For the text-containing cell, return its midpoint in [X, Y] coordinate format. 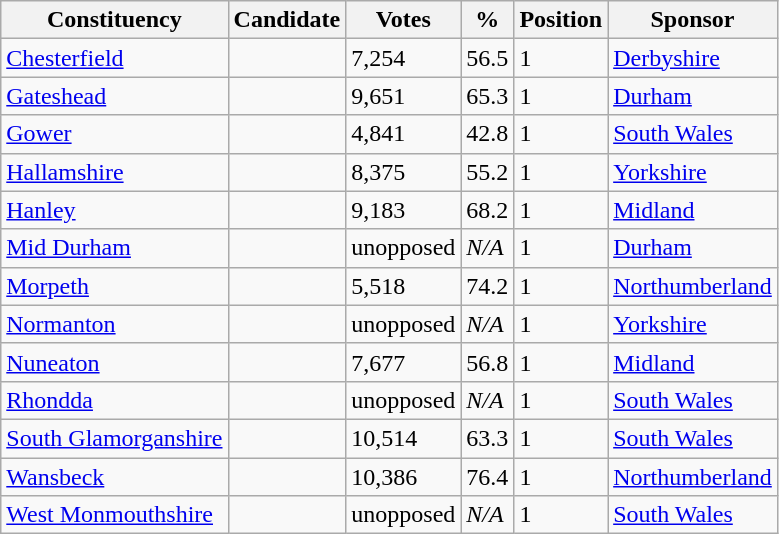
76.4 [488, 477]
7,677 [404, 362]
Votes [404, 20]
Position [561, 20]
56.8 [488, 362]
West Monmouthshire [114, 515]
5,518 [404, 286]
Wansbeck [114, 477]
68.2 [488, 210]
63.3 [488, 438]
Mid Durham [114, 248]
Rhondda [114, 400]
South Glamorganshire [114, 438]
65.3 [488, 96]
56.5 [488, 58]
4,841 [404, 134]
74.2 [488, 286]
Gateshead [114, 96]
Gower [114, 134]
Candidate [287, 20]
Hanley [114, 210]
8,375 [404, 172]
Constituency [114, 20]
42.8 [488, 134]
55.2 [488, 172]
Nuneaton [114, 362]
Normanton [114, 324]
Sponsor [693, 20]
7,254 [404, 58]
10,514 [404, 438]
% [488, 20]
9,183 [404, 210]
Morpeth [114, 286]
Hallamshire [114, 172]
Chesterfield [114, 58]
10,386 [404, 477]
Derbyshire [693, 58]
9,651 [404, 96]
